Pinpoint the cell where the given text exists, returning its [x, y] midpoint coordinate. 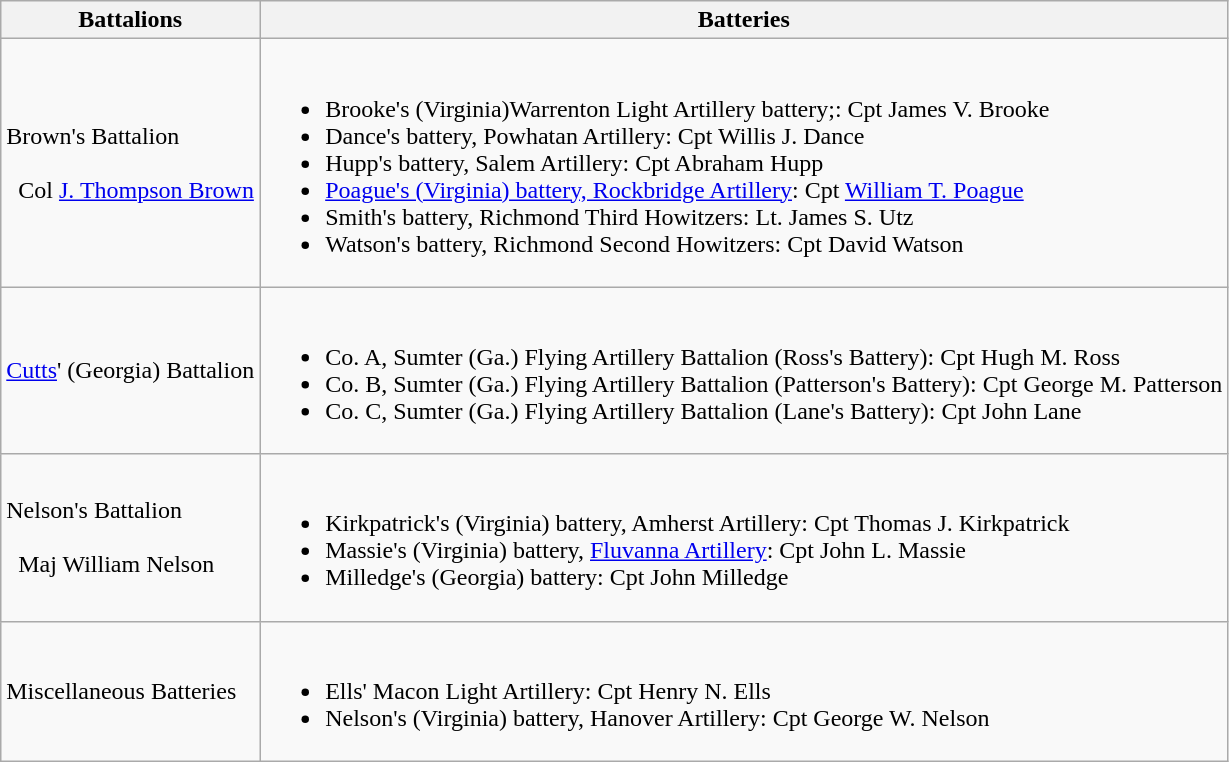
Cutts' (Georgia) Battalion [130, 370]
Miscellaneous Batteries [130, 691]
Batteries [744, 20]
Ells' Macon Light Artillery: Cpt Henry N. EllsNelson's (Virginia) battery, Hanover Artillery: Cpt George W. Nelson [744, 691]
Nelson's Battalion Maj William Nelson [130, 538]
Brown's Battalion Col J. Thompson Brown [130, 163]
Battalions [130, 20]
